Scan for the cell matching the given text and deliver its (X, Y) coordinate at center. 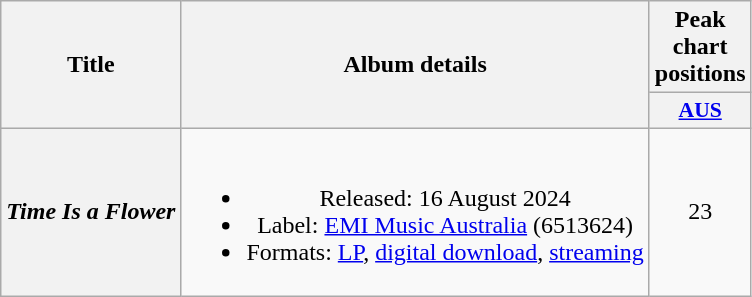
Released: 16 August 2024Label: EMI Music Australia (6513624)Formats: LP, digital download, streaming (415, 212)
AUS (700, 111)
Title (91, 65)
23 (700, 212)
Album details (415, 65)
Time Is a Flower (91, 212)
Peak chart positions (700, 47)
